Extract the (X, Y) coordinate from the center of the cell holding the provided text.  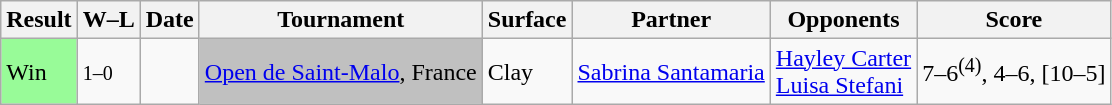
Tournament (340, 20)
Partner (671, 20)
Hayley Carter Luisa Stefani (843, 72)
1–0 (108, 72)
Open de Saint-Malo, France (340, 72)
Score (1014, 20)
Opponents (843, 20)
Date (170, 20)
Clay (527, 72)
W–L (108, 20)
Sabrina Santamaria (671, 72)
Surface (527, 20)
Result (39, 20)
7–6(4), 4–6, [10–5] (1014, 72)
Win (39, 72)
